Pinpoint the cell where the given text exists, returning its (x, y) midpoint coordinate. 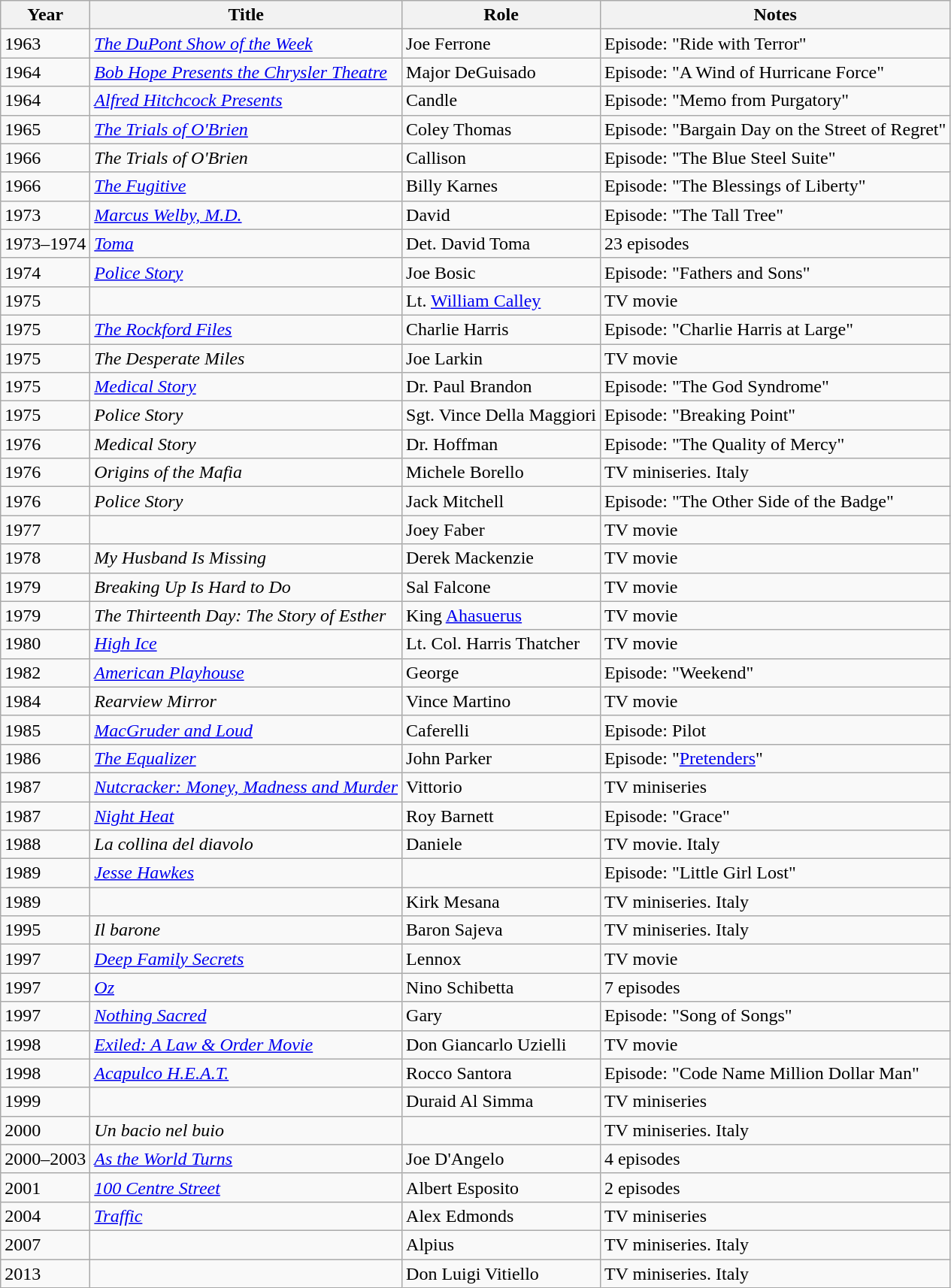
Nothing Sacred (247, 1016)
The Thirteenth Day: The Story of Esther (247, 615)
Oz (247, 987)
Episode: "Memo from Purgatory" (774, 101)
Gary (501, 1016)
Kirk Mesana (501, 902)
Il barone (247, 930)
4 episodes (774, 1159)
Vince Martino (501, 701)
American Playhouse (247, 673)
Jack Mitchell (501, 501)
1986 (45, 758)
Alfred Hitchcock Presents (247, 101)
Sal Falcone (501, 587)
My Husband Is Missing (247, 558)
2001 (45, 1187)
Roy Barnett (501, 815)
Episode: "Ride with Terror" (774, 44)
Episode: "Weekend" (774, 673)
100 Centre Street (247, 1187)
2007 (45, 1244)
Nutcracker: Money, Madness and Murder (247, 787)
Dr. Hoffman (501, 444)
1973–1974 (45, 243)
2013 (45, 1274)
The Desperate Miles (247, 358)
Michele Borello (501, 473)
King Ahasuerus (501, 615)
Episode: "The Blue Steel Suite" (774, 158)
Major DeGuisado (501, 72)
Caferelli (501, 730)
Don Luigi Vitiello (501, 1274)
Episode: "Little Girl Lost" (774, 873)
Episode: Pilot (774, 730)
Episode: "Pretenders" (774, 758)
Joe D'Angelo (501, 1159)
1984 (45, 701)
Deep Family Secrets (247, 959)
Bob Hope Presents the Chrysler Theatre (247, 72)
Episode: "A Wind of Hurricane Force" (774, 72)
Coley Thomas (501, 129)
Acapulco H.E.A.T. (247, 1073)
Toma (247, 243)
Origins of the Mafia (247, 473)
Title (247, 15)
La collina del diavolo (247, 845)
Daniele (501, 845)
2000–2003 (45, 1159)
Baron Sajeva (501, 930)
Episode: "Code Name Million Dollar Man" (774, 1073)
The Rockford Files (247, 329)
Exiled: A Law & Order Movie (247, 1045)
Sgt. Vince Della Maggiori (501, 416)
Marcus Welby, M.D. (247, 215)
Night Heat (247, 815)
Derek Mackenzie (501, 558)
2004 (45, 1216)
Dr. Paul Brandon (501, 387)
23 episodes (774, 243)
Lt. Col. Harris Thatcher (501, 644)
Year (45, 15)
7 episodes (774, 987)
Breaking Up Is Hard to Do (247, 587)
Callison (501, 158)
Charlie Harris (501, 329)
2 episodes (774, 1187)
TV movie. Italy (774, 845)
1982 (45, 673)
Don Giancarlo Uzielli (501, 1045)
Duraid Al Simma (501, 1102)
Episode: "Breaking Point" (774, 416)
The Equalizer (247, 758)
2000 (45, 1130)
Alex Edmonds (501, 1216)
1995 (45, 930)
Notes (774, 15)
Lt. William Calley (501, 301)
Episode: "Grace" (774, 815)
MacGruder and Loud (247, 730)
Role (501, 15)
1999 (45, 1102)
1980 (45, 644)
Nino Schibetta (501, 987)
Joe Bosic (501, 272)
Episode: "The Other Side of the Badge" (774, 501)
John Parker (501, 758)
Alpius (501, 1244)
Traffic (247, 1216)
Rocco Santora (501, 1073)
Episode: "Bargain Day on the Street of Regret" (774, 129)
1977 (45, 530)
David (501, 215)
Joe Ferrone (501, 44)
Joey Faber (501, 530)
Episode: "The Blessings of Liberty" (774, 186)
Det. David Toma (501, 243)
Albert Esposito (501, 1187)
1973 (45, 215)
The DuPont Show of the Week (247, 44)
Episode: "The Quality of Mercy" (774, 444)
Episode: "Fathers and Sons" (774, 272)
Vittorio (501, 787)
1978 (45, 558)
Rearview Mirror (247, 701)
Jesse Hawkes (247, 873)
Episode: "Charlie Harris at Large" (774, 329)
Candle (501, 101)
Joe Larkin (501, 358)
1985 (45, 730)
Un bacio nel buio (247, 1130)
As the World Turns (247, 1159)
Episode: "The Tall Tree" (774, 215)
1974 (45, 272)
1963 (45, 44)
1965 (45, 129)
Episode: "Song of Songs" (774, 1016)
George (501, 673)
Billy Karnes (501, 186)
1988 (45, 845)
High Ice (247, 644)
Episode: "The God Syndrome" (774, 387)
The Fugitive (247, 186)
Lennox (501, 959)
